Find where the given text appears and provide that cell's center as [x, y] coordinate. 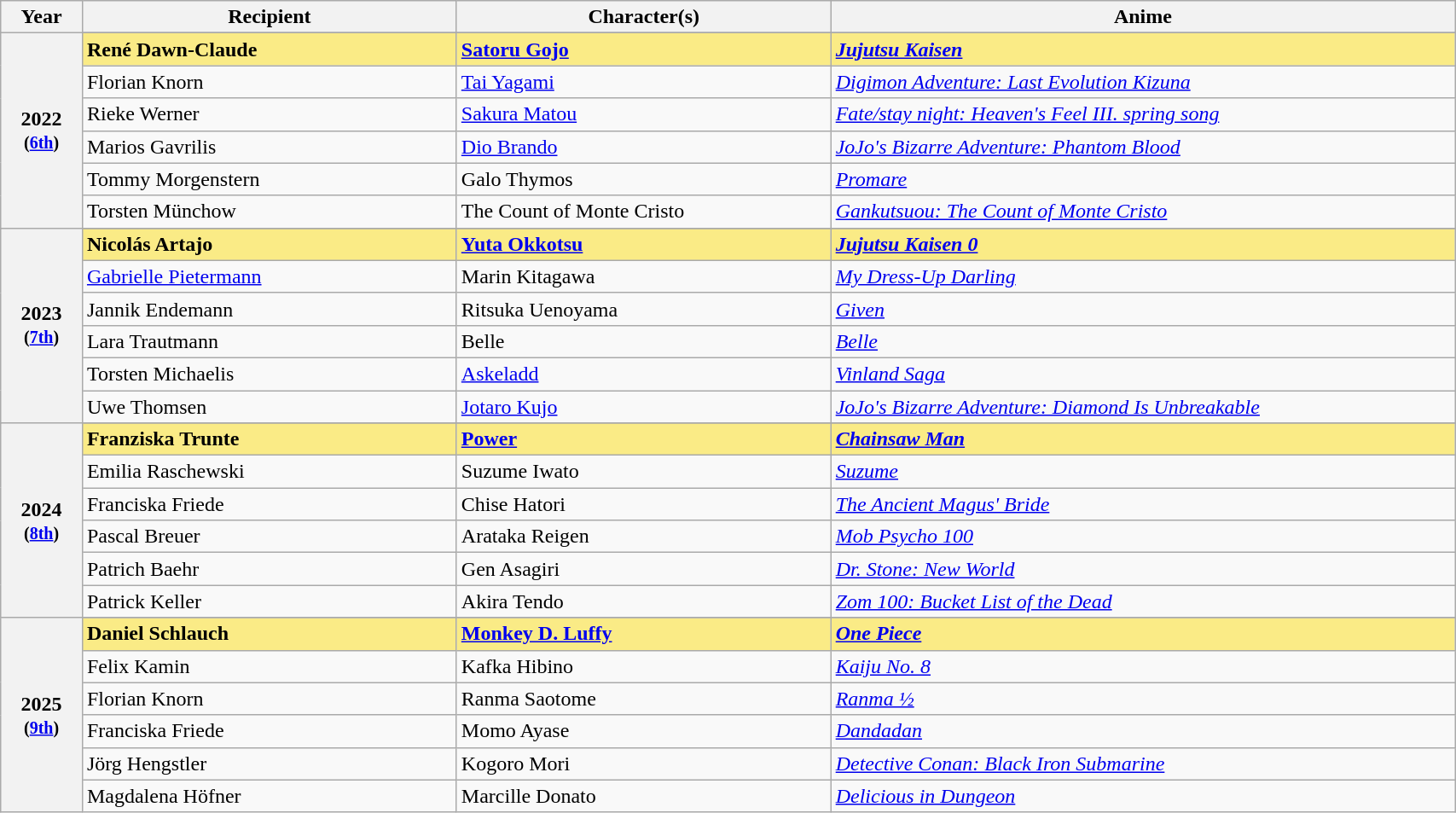
Power [643, 439]
René Dawn-Claude [270, 49]
Jörg Hengstler [270, 764]
Satoru Gojo [643, 49]
Gen Asagiri [643, 569]
Zom 100: Bucket List of the Dead [1143, 601]
Sakura Matou [643, 114]
Magdalena Höfner [270, 796]
One Piece [1143, 634]
Tai Yagami [643, 82]
2022 (6th) [42, 131]
Askeladd [643, 374]
Jujutsu Kaisen [1143, 49]
Torsten Münchow [270, 212]
Emilia Raschewski [270, 472]
Rieke Werner [270, 114]
Jujutsu Kaisen 0 [1143, 244]
Chise Hatori [643, 504]
Suzume Iwato [643, 472]
Marin Kitagawa [643, 276]
Kaiju No. 8 [1143, 666]
Dio Brando [643, 147]
My Dress-Up Darling [1143, 276]
Detective Conan: Black Iron Submarine [1143, 764]
Marcille Donato [643, 796]
Arataka Reigen [643, 537]
Patrick Keller [270, 601]
Tommy Morgenstern [270, 179]
Dr. Stone: New World [1143, 569]
Year [42, 17]
Ranma Saotome [643, 699]
Jotaro Kujo [643, 407]
Akira Tendo [643, 601]
2025 (9th) [42, 715]
Jannik Endemann [270, 309]
Pascal Breuer [270, 537]
Recipient [270, 17]
Momo Ayase [643, 731]
Kogoro Mori [643, 764]
Delicious in Dungeon [1143, 796]
Franziska Trunte [270, 439]
Dandadan [1143, 731]
Ritsuka Uenoyama [643, 309]
Digimon Adventure: Last Evolution Kizuna [1143, 82]
Uwe Thomsen [270, 407]
2023 (7th) [42, 325]
Nicolás Artajo [270, 244]
Character(s) [643, 17]
Anime [1143, 17]
Torsten Michaelis [270, 374]
Monkey D. Luffy [643, 634]
Yuta Okkotsu [643, 244]
Gankutsuou: The Count of Monte Cristo [1143, 212]
Daniel Schlauch [270, 634]
Promare [1143, 179]
Galo Thymos [643, 179]
Kafka Hibino [643, 666]
Fate/stay night: Heaven's Feel III. spring song [1143, 114]
Ranma ½ [1143, 699]
The Ancient Magus' Bride [1143, 504]
Vinland Saga [1143, 374]
Mob Psycho 100 [1143, 537]
Given [1143, 309]
The Count of Monte Cristo [643, 212]
2024 (8th) [42, 520]
Patrich Baehr [270, 569]
Suzume [1143, 472]
Gabrielle Pietermann [270, 276]
Marios Gavrilis [270, 147]
JoJo's Bizarre Adventure: Phantom Blood [1143, 147]
JoJo's Bizarre Adventure: Diamond Is Unbreakable [1143, 407]
Felix Kamin [270, 666]
Chainsaw Man [1143, 439]
Lara Trautmann [270, 341]
